Provide the (X, Y) coordinate of the cell's center where the given text is located.  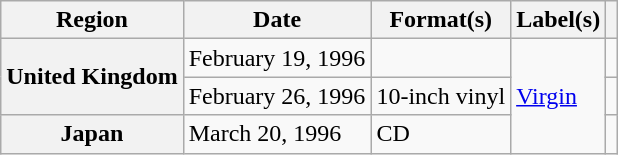
Format(s) (441, 20)
Label(s) (558, 20)
CD (441, 134)
February 26, 1996 (277, 96)
February 19, 1996 (277, 58)
Region (92, 20)
Date (277, 20)
10-inch vinyl (441, 96)
March 20, 1996 (277, 134)
United Kingdom (92, 77)
Japan (92, 134)
Virgin (558, 96)
